Provide the [X, Y] coordinate of the cell's center where the given text is located.  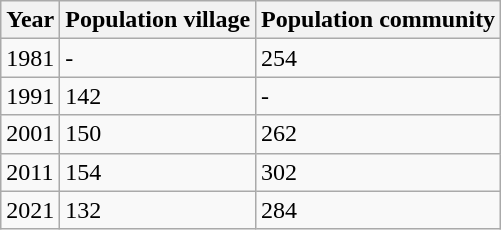
Year [30, 20]
132 [158, 210]
302 [378, 172]
142 [158, 96]
1991 [30, 96]
2021 [30, 210]
262 [378, 134]
254 [378, 58]
284 [378, 210]
2011 [30, 172]
150 [158, 134]
Population community [378, 20]
2001 [30, 134]
154 [158, 172]
Population village [158, 20]
1981 [30, 58]
